Output the (x, y) coordinate of the center of the cell containing the given text.  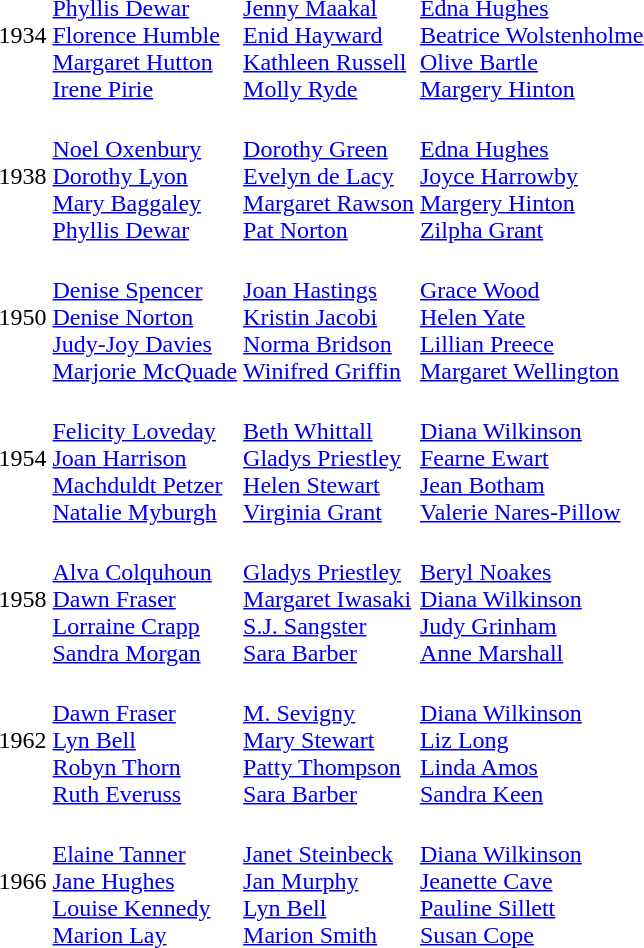
Denise SpencerDenise NortonJudy-Joy DaviesMarjorie McQuade (145, 317)
Alva ColquhounDawn FraserLorraine CrappSandra Morgan (145, 599)
Joan HastingsKristin JacobiNorma BridsonWinifred Griffin (329, 317)
Dawn FraserLyn BellRobyn ThornRuth Everuss (145, 740)
Gladys PriestleyMargaret IwasakiS.J. SangsterSara Barber (329, 599)
Beth WhittallGladys PriestleyHelen StewartVirginia Grant (329, 458)
Noel OxenburyDorothy LyonMary BaggaleyPhyllis Dewar (145, 176)
M. SevignyMary StewartPatty ThompsonSara Barber (329, 740)
Felicity LovedayJoan HarrisonMachduldt PetzerNatalie Myburgh (145, 458)
Dorothy GreenEvelyn de LacyMargaret RawsonPat Norton (329, 176)
